Locate the cell with the specified text and output its (x, y) center coordinate. 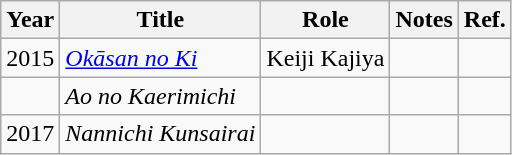
Keiji Kajiya (326, 58)
2015 (30, 58)
Nannichi Kunsairai (160, 134)
Year (30, 20)
Title (160, 20)
Ao no Kaerimichi (160, 96)
Notes (424, 20)
2017 (30, 134)
Ref. (484, 20)
Okāsan no Ki (160, 58)
Role (326, 20)
